From the cell containing the given text, extract its center point as (x, y) coordinate. 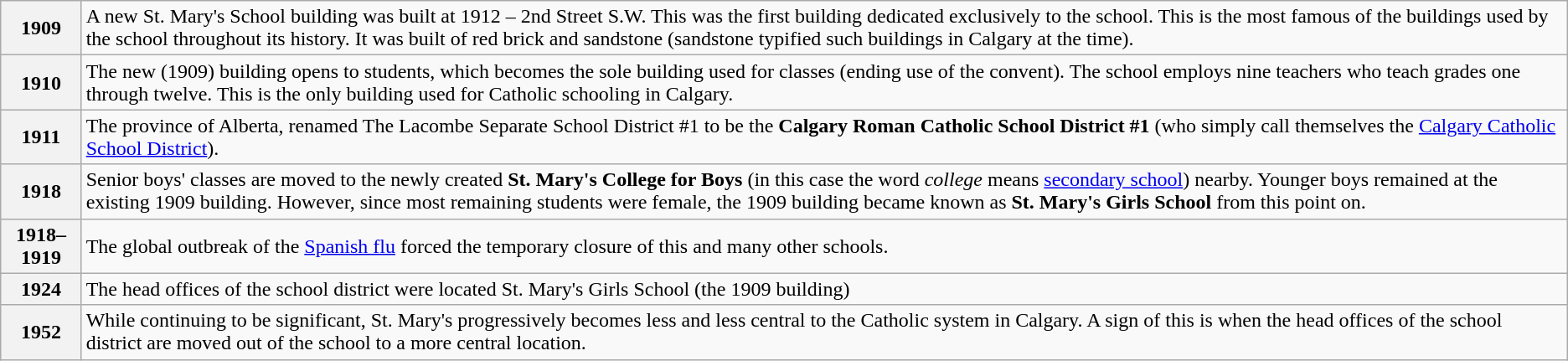
1924 (41, 289)
The global outbreak of the Spanish flu forced the temporary closure of this and many other schools. (824, 246)
1911 (41, 137)
1918 (41, 191)
1909 (41, 28)
1952 (41, 332)
1918–1919 (41, 246)
1910 (41, 82)
The head offices of the school district were located St. Mary's Girls School (the 1909 building) (824, 289)
